For the text-containing cell, return its midpoint in (x, y) coordinate format. 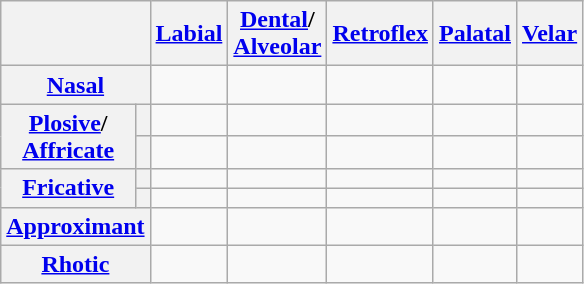
Fricative (68, 188)
Labial (189, 34)
Nasal (76, 85)
Plosive/Affricate (68, 136)
Velar (550, 34)
Approximant (76, 226)
Dental/Alveolar (278, 34)
Retroflex (380, 34)
Palatal (474, 34)
Rhotic (76, 264)
